Capture the cell that displays the provided text and extract its [x, y] central coordinate. 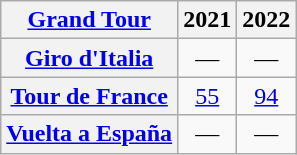
55 [208, 96]
Grand Tour [90, 20]
2021 [208, 20]
Giro d'Italia [90, 58]
Tour de France [90, 96]
2022 [266, 20]
94 [266, 96]
Vuelta a España [90, 134]
